Return the [X, Y] coordinate for the center point of the cell that contains the specified text.  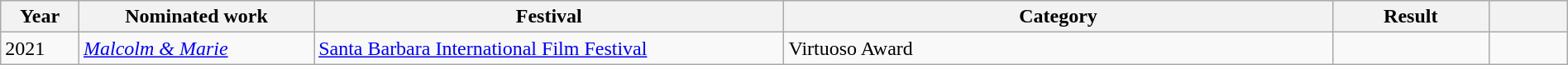
Virtuoso Award [1059, 48]
Category [1059, 17]
Result [1411, 17]
2021 [40, 48]
Year [40, 17]
Nominated work [196, 17]
Festival [549, 17]
Santa Barbara International Film Festival [549, 48]
Malcolm & Marie [196, 48]
